Capture the cell that displays the provided text and extract its [x, y] central coordinate. 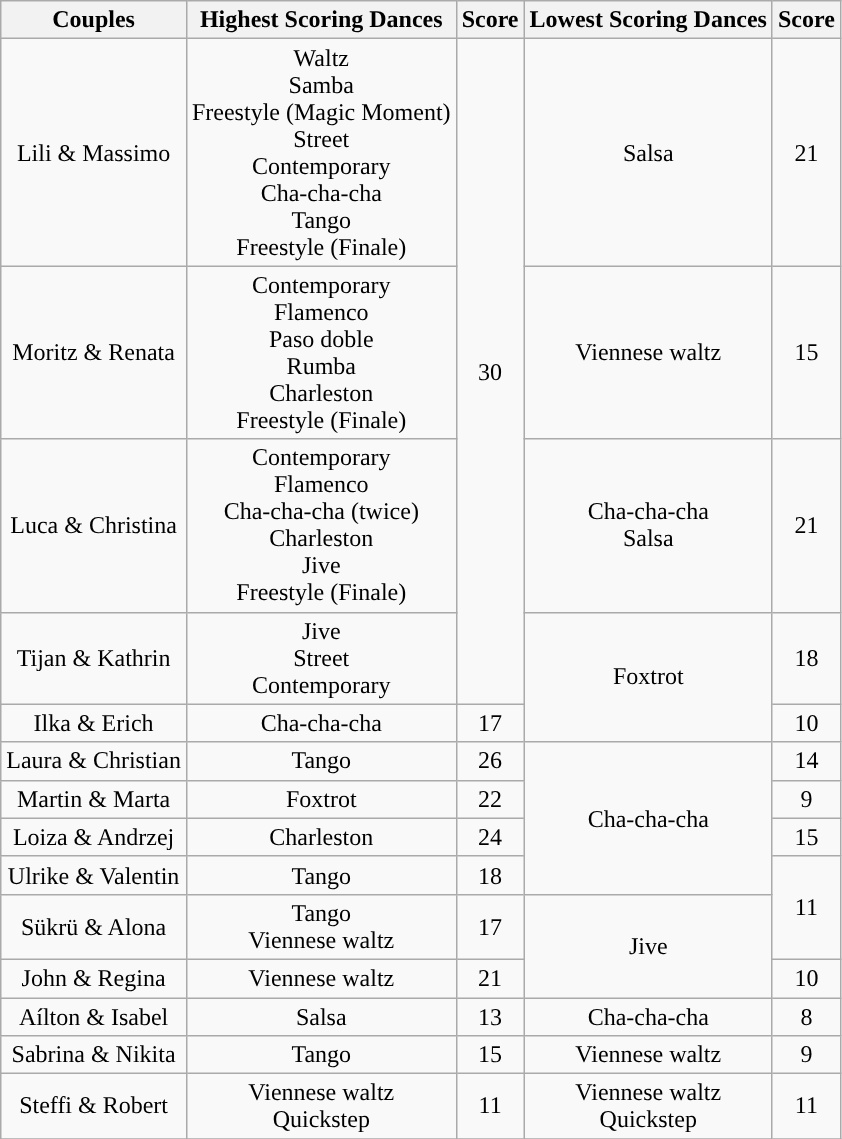
Moritz & Renata [94, 352]
24 [490, 837]
Jive [648, 946]
ContemporaryFlamencoCha-cha-cha (twice)CharlestonJiveFreestyle (Finale) [321, 526]
Couples [94, 20]
JiveStreetContemporary [321, 658]
Martin & Marta [94, 799]
Sabrina & Nikita [94, 1055]
TangoViennese waltz [321, 926]
Highest Scoring Dances [321, 20]
Steffi & Robert [94, 1106]
John & Regina [94, 978]
Ulrike & Valentin [94, 875]
Laura & Christian [94, 761]
Loiza & Andrzej [94, 837]
Aílton & Isabel [94, 1017]
Charleston [321, 837]
30 [490, 372]
14 [806, 761]
WaltzSambaFreestyle (Magic Moment)StreetContemporaryCha-cha-chaTangoFreestyle (Finale) [321, 152]
Lowest Scoring Dances [648, 20]
Luca & Christina [94, 526]
Cha-cha-chaSalsa [648, 526]
13 [490, 1017]
26 [490, 761]
8 [806, 1017]
22 [490, 799]
Tijan & Kathrin [94, 658]
Lili & Massimo [94, 152]
Ilka & Erich [94, 723]
Sükrü & Alona [94, 926]
ContemporaryFlamencoPaso dobleRumbaCharlestonFreestyle (Finale) [321, 352]
